Detect which cell encompasses the target text, then output its [X, Y] center coordinate. 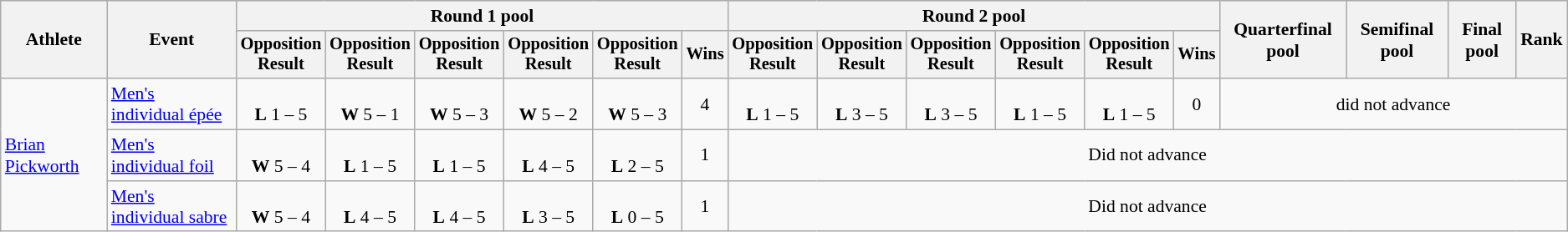
Brian Pickworth [54, 155]
L 0 – 5 [637, 207]
Semifinal pool [1397, 40]
L 2 – 5 [637, 155]
Quarterfinal pool [1283, 40]
did not advance [1393, 103]
Men's individual épée [172, 103]
Round 2 pool [973, 16]
0 [1196, 103]
Round 1 pool [483, 16]
W 5 – 1 [370, 103]
Final pool [1482, 40]
Men's individual sabre [172, 207]
Athlete [54, 40]
Event [172, 40]
Rank [1542, 40]
Men's individual foil [172, 155]
W 5 – 2 [549, 103]
4 [706, 103]
